Determine the [X, Y] coordinate at the center of the cell enclosing the given text.  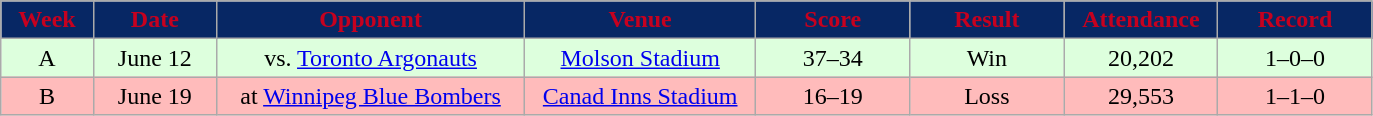
16–19 [833, 96]
Date [154, 20]
vs. Toronto Argonauts [370, 58]
Attendance [1141, 20]
Canad Inns Stadium [640, 96]
B [47, 96]
Week [47, 20]
20,202 [1141, 58]
Score [833, 20]
Loss [987, 96]
June 12 [154, 58]
Win [987, 58]
29,553 [1141, 96]
at Winnipeg Blue Bombers [370, 96]
37–34 [833, 58]
A [47, 58]
June 19 [154, 96]
1–1–0 [1295, 96]
Opponent [370, 20]
Record [1295, 20]
1–0–0 [1295, 58]
Venue [640, 20]
Molson Stadium [640, 58]
Result [987, 20]
